Search for the cell housing the specified text and yield its [x, y] center coordinate. 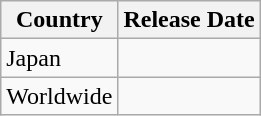
Japan [60, 58]
Country [60, 20]
Release Date [189, 20]
Worldwide [60, 96]
